Search for the cell housing the specified text and yield its (x, y) center coordinate. 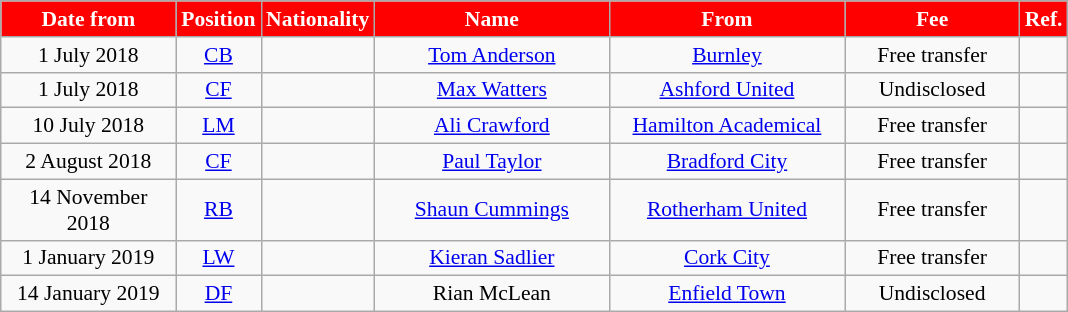
Max Watters (492, 90)
DF (218, 294)
Position (218, 19)
CB (218, 55)
LW (218, 258)
1 January 2019 (88, 258)
Date from (88, 19)
Name (492, 19)
RB (218, 210)
Fee (932, 19)
Cork City (726, 258)
Shaun Cummings (492, 210)
LM (218, 126)
10 July 2018 (88, 126)
14 November 2018 (88, 210)
Tom Anderson (492, 55)
2 August 2018 (88, 162)
Kieran Sadlier (492, 258)
From (726, 19)
Ali Crawford (492, 126)
14 January 2019 (88, 294)
Bradford City (726, 162)
Ref. (1044, 19)
Rian McLean (492, 294)
Burnley (726, 55)
Enfield Town (726, 294)
Paul Taylor (492, 162)
Hamilton Academical (726, 126)
Ashford United (726, 90)
Rotherham United (726, 210)
Nationality (318, 19)
